Identify which cell holds the provided text, then report its (X, Y) central coordinate. 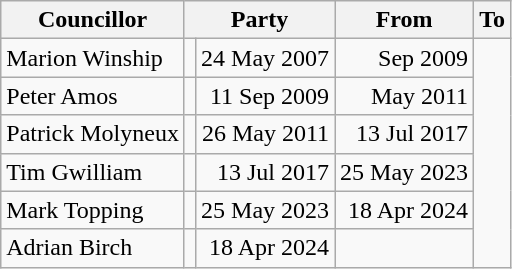
Mark Topping (93, 210)
Marion Winship (93, 58)
To (492, 20)
May 2011 (404, 96)
26 May 2011 (266, 134)
Party (259, 20)
Peter Amos (93, 96)
From (404, 20)
Adrian Birch (93, 248)
11 Sep 2009 (266, 96)
24 May 2007 (266, 58)
Tim Gwilliam (93, 172)
Patrick Molyneux (93, 134)
Councillor (93, 20)
Sep 2009 (404, 58)
